Output the (x, y) coordinate of the center of the cell containing the given text.  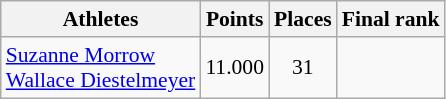
Places (303, 19)
Suzanne MorrowWallace Diestelmeyer (101, 68)
Athletes (101, 19)
Points (234, 19)
Final rank (391, 19)
11.000 (234, 68)
31 (303, 68)
